Extract the (x, y) coordinate from the center of the cell holding the provided text.  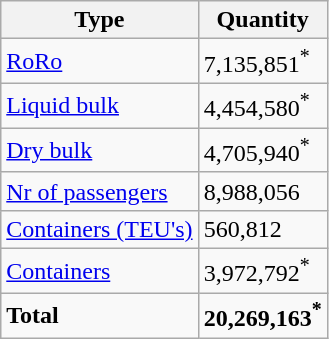
Quantity (262, 20)
560,812 (262, 230)
8,988,056 (262, 191)
4,705,940* (262, 150)
Liquid bulk (100, 106)
RoRo (100, 62)
Containers (TEU's) (100, 230)
20,269,163* (262, 316)
Total (100, 316)
3,972,792* (262, 272)
4,454,580* (262, 106)
Dry bulk (100, 150)
Containers (100, 272)
7,135,851* (262, 62)
Nr of passengers (100, 191)
Type (100, 20)
